Determine the (x, y) coordinate at the center of the cell enclosing the given text.  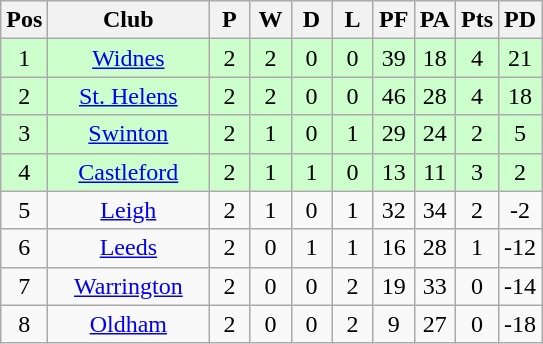
D (312, 20)
PF (394, 20)
PA (434, 20)
27 (434, 324)
Club (128, 20)
8 (24, 324)
-12 (520, 248)
Castleford (128, 172)
Pos (24, 20)
-14 (520, 286)
Leeds (128, 248)
24 (434, 134)
46 (394, 96)
33 (434, 286)
L (352, 20)
-18 (520, 324)
9 (394, 324)
Widnes (128, 58)
7 (24, 286)
13 (394, 172)
6 (24, 248)
32 (394, 210)
St. Helens (128, 96)
Leigh (128, 210)
39 (394, 58)
29 (394, 134)
34 (434, 210)
P (230, 20)
21 (520, 58)
Warrington (128, 286)
PD (520, 20)
11 (434, 172)
19 (394, 286)
Pts (476, 20)
Oldham (128, 324)
W (270, 20)
-2 (520, 210)
16 (394, 248)
Swinton (128, 134)
